Provide the [X, Y] coordinate of the cell's center where the given text is located.  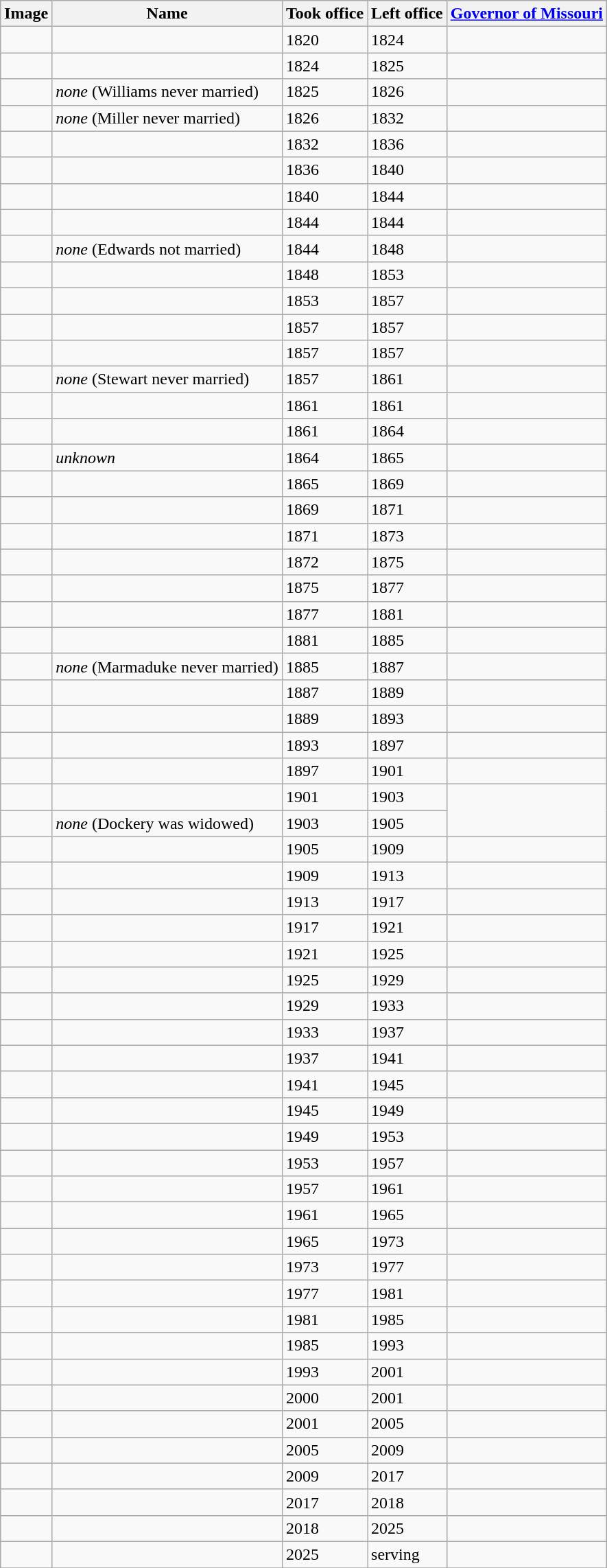
none (Dockery was widowed) [167, 823]
none (Miller never married) [167, 118]
Took office [324, 14]
Name [167, 14]
unknown [167, 458]
none (Stewart never married) [167, 379]
1872 [324, 562]
1873 [407, 536]
Image [26, 14]
Governor of Missouri [527, 14]
2000 [324, 1398]
none (Marmaduke never married) [167, 666]
none (Williams never married) [167, 92]
none (Edwards not married) [167, 248]
1820 [324, 40]
Left office [407, 14]
serving [407, 1554]
